From the cell containing the given text, extract its center point as [X, Y] coordinate. 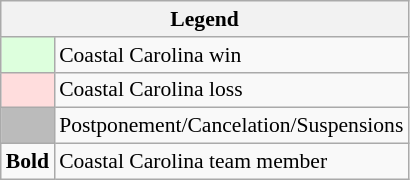
Coastal Carolina win [231, 55]
Bold [28, 162]
Legend [205, 19]
Postponement/Cancelation/Suspensions [231, 126]
Coastal Carolina loss [231, 90]
Coastal Carolina team member [231, 162]
